Return the (x, y) coordinate for the center point of the cell that contains the specified text.  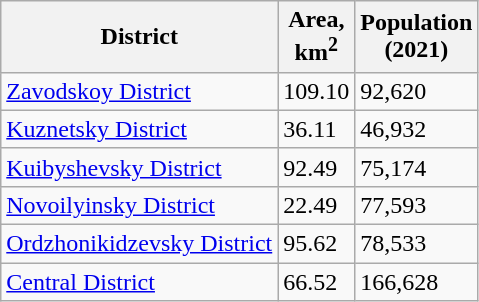
78,533 (416, 244)
22.49 (316, 205)
92.49 (316, 167)
77,593 (416, 205)
166,628 (416, 282)
Central District (140, 282)
Area,km2 (316, 37)
Population(2021) (416, 37)
Zavodskoy District (140, 91)
Kuznetsky District (140, 129)
92,620 (416, 91)
District (140, 37)
75,174 (416, 167)
Novoilyinsky District (140, 205)
46,932 (416, 129)
Kuibyshevsky District (140, 167)
109.10 (316, 91)
36.11 (316, 129)
Ordzhonikidzevsky District (140, 244)
66.52 (316, 282)
95.62 (316, 244)
